Find where the given text appears and provide that cell's center as (X, Y) coordinate. 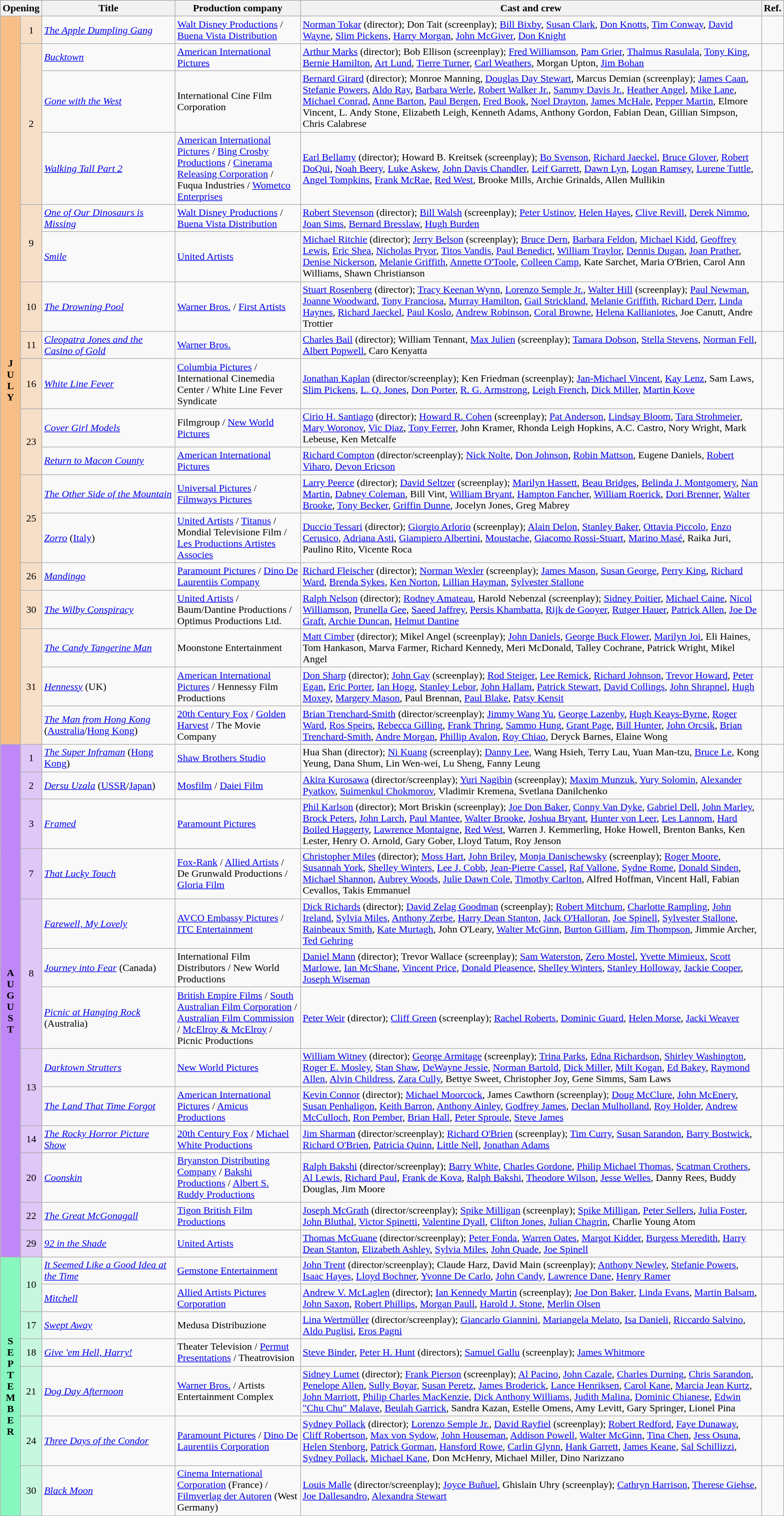
Coonskin (108, 1178)
That Lucky Touch (108, 874)
Smile (108, 256)
American International Pictures / Hennessy Film Productions (238, 687)
The Man from Hong Kong (Australia/Hong Kong) (108, 725)
20th Century Fox / Golden Harvest / The Movie Company (238, 725)
18 (31, 1352)
3 (31, 824)
23 (31, 442)
Dog Day Afternoon (108, 1391)
92 in the Shade (108, 1243)
Ref. (772, 8)
Tigon British Film Productions (238, 1216)
Give 'em Hell, Harry! (108, 1352)
The Candy Tangerine Man (108, 648)
Return to Macon County (108, 461)
9 (31, 243)
25 (31, 519)
AVCO Embassy Pictures / ITC Entertainment (238, 923)
American International Pictures / Amicus Productions (238, 1106)
The Rocky Horror Picture Show (108, 1139)
Mandingo (108, 576)
Hennessy (UK) (108, 687)
29 (31, 1243)
Lina Wertmüller (director/screenplay); Giancarlo Giannini, Mariangela Melato, Isa Danieli, Riccardo Salvino, Aldo Puglisi, Eros Pagni (531, 1325)
Theater Television / Permut Presentations / Theatrovision (238, 1352)
Shaw Brothers Studio (238, 758)
Allied Artists Pictures Corporation (238, 1298)
International Cine Film Corporation (238, 101)
International Film Distributors / New World Productions (238, 968)
Robert Stevenson (director); Bill Walsh (screenplay); Peter Ustinov, Helen Hayes, Clive Revill, Derek Nimmo, Joan Sims, Bernard Bresslaw, Hugh Burden (531, 218)
Bryanston Distributing Company / Bakshi Productions / Albert S. Ruddy Productions (238, 1178)
Title (108, 8)
Columbia Pictures / International Cinemedia Center / White Line Fever Syndicate (238, 384)
Gemstone Entertainment (238, 1271)
The Wilby Conspiracy (108, 609)
The Drowning Pool (108, 307)
31 (31, 687)
Cinema International Corporation (France) / Filmverlag der Autoren (West Germany) (238, 1490)
Bucktown (108, 57)
Peter Weir (director); Cliff Green (screenplay); Rachel Roberts, Dominic Guard, Helen Morse, Jacki Weaver (531, 1018)
United Artists / Baum/Dantine Productions / Optimus Productions Ltd. (238, 609)
13 (31, 1087)
The Other Side of the Mountain (108, 493)
7 (31, 874)
22 (31, 1216)
Warner Bros. (238, 345)
Charles Bail (director); William Tennant, Max Julien (screenplay); Tamara Dobson, Stella Stevens, Norman Fell, Albert Popwell, Caro Kenyatta (531, 345)
21 (31, 1391)
8 (31, 974)
Mitchell (108, 1298)
Walking Tall Part 2 (108, 168)
20 (31, 1178)
New World Pictures (238, 1067)
Framed (108, 824)
26 (31, 576)
Cast and crew (531, 8)
JULY (11, 380)
The Great McGonagall (108, 1216)
14 (31, 1139)
Medusa Distribuzione (238, 1325)
11 (31, 345)
The Land That Time Forgot (108, 1106)
Dersu Uzala (USSR/Japan) (108, 785)
Richard Compton (director/screenplay); Nick Nolte, Don Johnson, Robin Mattson, Eugene Daniels, Robert Viharo, Devon Ericson (531, 461)
Three Days of the Condor (108, 1441)
American International Pictures / Bing Crosby Productions / Cinerama Releasing Corporation / Fuqua Industries / Wometco Enterprises (238, 168)
20th Century Fox / Michael White Productions (238, 1139)
Production company (238, 8)
Picnic at Hanging Rock (Australia) (108, 1018)
16 (31, 384)
One of Our Dinosaurs is Missing (108, 218)
Journey into Fear (Canada) (108, 968)
AUGUST (11, 1001)
Swept Away (108, 1325)
Cleopatra Jones and the Casino of Gold (108, 345)
Warner Bros. / Artists Entertainment Complex (238, 1391)
Black Moon (108, 1490)
Filmgroup / New World Pictures (238, 428)
Mosfilm / Daiei Film (238, 785)
Paramount Pictures / Dino De Laurentiis Company (238, 576)
It Seemed Like a Good Idea at the Time (108, 1271)
Steve Binder, Peter H. Hunt (directors); Samuel Gallu (screenplay); James Whitmore (531, 1352)
SEPTEMBER (11, 1387)
Gone with the West (108, 101)
Cover Girl Models (108, 428)
24 (31, 1441)
Universal Pictures / Filmways Pictures (238, 493)
Paramount Pictures (238, 824)
Farewell, My Lovely (108, 923)
Zorro (Italy) (108, 538)
United Artists / Titanus / Mondial Televisione Film / Les Productions Artistes Associes (238, 538)
17 (31, 1325)
The Apple Dumpling Gang (108, 30)
Fox-Rank / Allied Artists / De Grunwald Productions / Gloria Film (238, 874)
Warner Bros. / First Artists (238, 307)
Opening (21, 8)
British Empire Films / South Australian Film Corporation / Australian Film Commission / McElroy & McElroy / Picnic Productions (238, 1018)
Darktown Strutters (108, 1067)
White Line Fever (108, 384)
Paramount Pictures / Dino De Laurentiis Corporation (238, 1441)
The Super Inframan (Hong Kong) (108, 758)
Moonstone Entertainment (238, 648)
Louis Malle (director/screenplay); Joyce Buñuel, Ghislain Uhry (screenplay); Cathryn Harrison, Therese Giehse, Joe Dallesandro, Alexandra Stewart (531, 1490)
